Scan for the cell matching the given text and deliver its [x, y] coordinate at center. 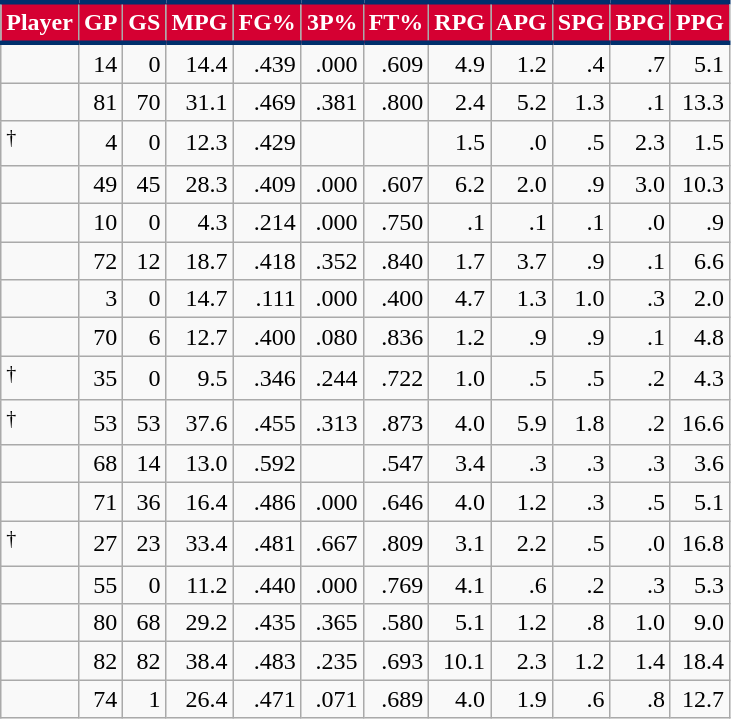
3.7 [522, 261]
4.7 [460, 299]
.800 [396, 102]
FT% [396, 22]
10 [100, 223]
.214 [267, 223]
31.1 [200, 102]
72 [100, 261]
80 [100, 623]
.486 [267, 502]
14.7 [200, 299]
3 [100, 299]
.080 [332, 337]
FG% [267, 22]
.440 [267, 585]
18.4 [700, 661]
.365 [332, 623]
.455 [267, 422]
.352 [332, 261]
3.6 [700, 464]
10.3 [700, 184]
9.0 [700, 623]
.689 [396, 699]
1 [144, 699]
RPG [460, 22]
.809 [396, 544]
23 [144, 544]
.111 [267, 299]
71 [100, 502]
1.4 [640, 661]
.547 [396, 464]
.750 [396, 223]
.4 [581, 63]
GP [100, 22]
.646 [396, 502]
12.3 [200, 144]
.667 [332, 544]
16.8 [700, 544]
.580 [396, 623]
.381 [332, 102]
2.2 [522, 544]
GS [144, 22]
.840 [396, 261]
APG [522, 22]
4.9 [460, 63]
.693 [396, 661]
16.4 [200, 502]
6.2 [460, 184]
3.4 [460, 464]
1.9 [522, 699]
.244 [332, 378]
11.2 [200, 585]
.873 [396, 422]
.235 [332, 661]
14.4 [200, 63]
5.3 [700, 585]
PPG [700, 22]
26.4 [200, 699]
.313 [332, 422]
5.2 [522, 102]
18.7 [200, 261]
3.1 [460, 544]
3.0 [640, 184]
81 [100, 102]
16.6 [700, 422]
5.9 [522, 422]
BPG [640, 22]
.481 [267, 544]
45 [144, 184]
.609 [396, 63]
36 [144, 502]
6 [144, 337]
13.3 [700, 102]
SPG [581, 22]
.346 [267, 378]
9.5 [200, 378]
.769 [396, 585]
3P% [332, 22]
2.4 [460, 102]
33.4 [200, 544]
.409 [267, 184]
.722 [396, 378]
35 [100, 378]
.483 [267, 661]
13.0 [200, 464]
.071 [332, 699]
12 [144, 261]
1.7 [460, 261]
49 [100, 184]
.471 [267, 699]
74 [100, 699]
MPG [200, 22]
.439 [267, 63]
28.3 [200, 184]
.592 [267, 464]
4.1 [460, 585]
.607 [396, 184]
.7 [640, 63]
4.8 [700, 337]
38.4 [200, 661]
Player [40, 22]
.435 [267, 623]
37.6 [200, 422]
.836 [396, 337]
55 [100, 585]
10.1 [460, 661]
.429 [267, 144]
29.2 [200, 623]
4 [100, 144]
27 [100, 544]
.418 [267, 261]
.469 [267, 102]
1.8 [581, 422]
6.6 [700, 261]
